Capture the cell that displays the provided text and extract its [X, Y] central coordinate. 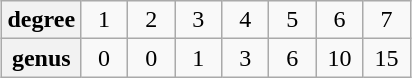
2 [152, 20]
10 [340, 58]
degree [42, 20]
5 [292, 20]
7 [386, 20]
15 [386, 58]
genus [42, 58]
4 [246, 20]
